Output the (x, y) coordinate of the center of the cell containing the given text.  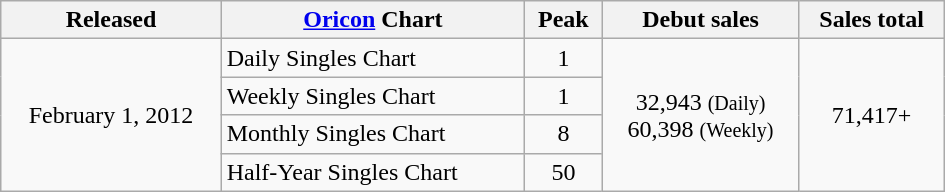
Sales total (872, 20)
8 (564, 134)
Oricon Chart (372, 20)
Daily Singles Chart (372, 58)
32,943 (Daily)60,398 (Weekly) (700, 115)
Weekly Singles Chart (372, 96)
71,417+ (872, 115)
Released (111, 20)
Half-Year Singles Chart (372, 172)
Peak (564, 20)
February 1, 2012 (111, 115)
Monthly Singles Chart (372, 134)
50 (564, 172)
Debut sales (700, 20)
